Locate the cell with the specified text and output its (X, Y) center coordinate. 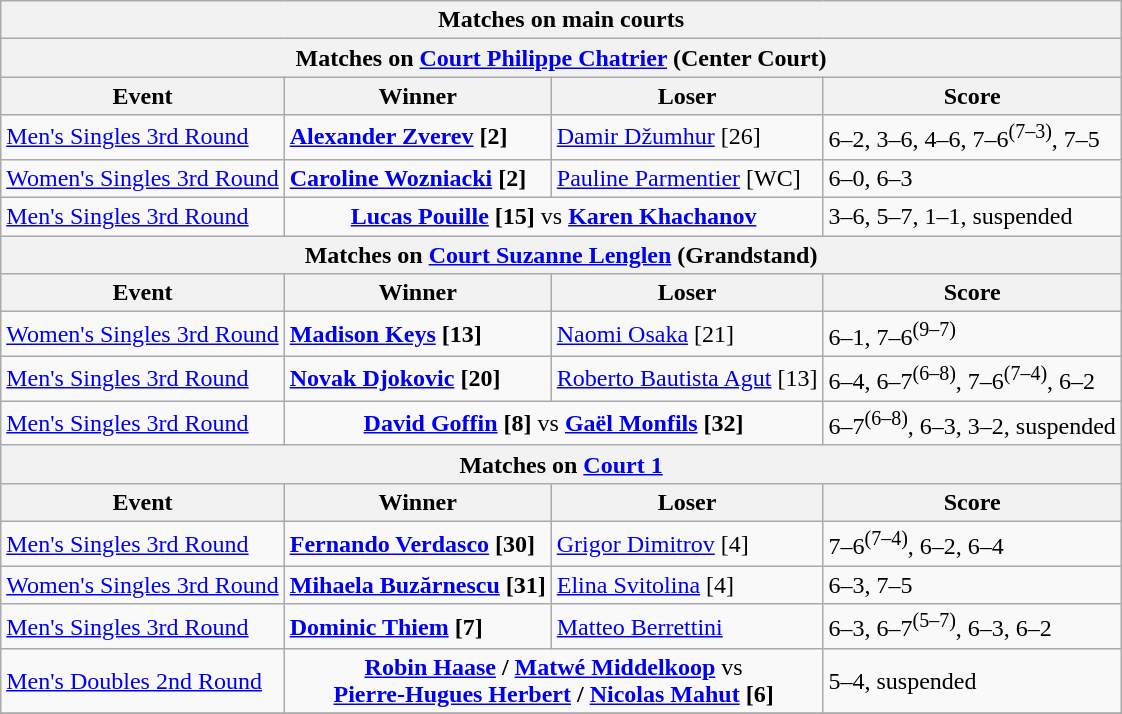
Elina Svitolina [4] (687, 585)
3–6, 5–7, 1–1, suspended (972, 217)
Roberto Bautista Agut [13] (687, 378)
Alexander Zverev [2] (418, 138)
Matteo Berrettini (687, 626)
6–3, 7–5 (972, 585)
6–2, 3–6, 4–6, 7–6(7–3), 7–5 (972, 138)
Madison Keys [13] (418, 334)
6–1, 7–6(9–7) (972, 334)
Fernando Verdasco [30] (418, 544)
Novak Djokovic [20] (418, 378)
Matches on Court Suzanne Lenglen (Grandstand) (562, 255)
Matches on Court 1 (562, 464)
David Goffin [8] vs Gaël Monfils [32] (554, 424)
Lucas Pouille [15] vs Karen Khachanov (554, 217)
Grigor Dimitrov [4] (687, 544)
Matches on Court Philippe Chatrier (Center Court) (562, 58)
6–3, 6–7(5–7), 6–3, 6–2 (972, 626)
6–7(6–8), 6–3, 3–2, suspended (972, 424)
6–4, 6–7(6–8), 7–6(7–4), 6–2 (972, 378)
Caroline Wozniacki [2] (418, 178)
Men's Doubles 2nd Round (142, 682)
Damir Džumhur [26] (687, 138)
Matches on main courts (562, 20)
Pauline Parmentier [WC] (687, 178)
Mihaela Buzărnescu [31] (418, 585)
7–6(7–4), 6–2, 6–4 (972, 544)
6–0, 6–3 (972, 178)
Dominic Thiem [7] (418, 626)
Naomi Osaka [21] (687, 334)
Robin Haase / Matwé Middelkoop vs Pierre-Hugues Herbert / Nicolas Mahut [6] (554, 682)
5–4, suspended (972, 682)
